Scan for the cell matching the given text and deliver its (X, Y) coordinate at center. 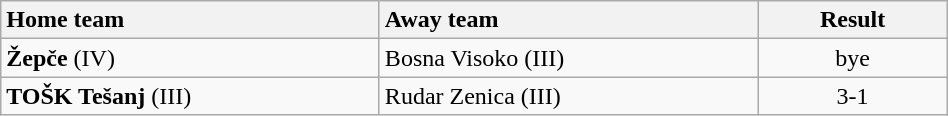
Result (852, 20)
Rudar Zenica (III) (568, 96)
Bosna Visoko (III) (568, 58)
Žepče (IV) (190, 58)
bye (852, 58)
3-1 (852, 96)
Home team (190, 20)
TOŠK Tešanj (III) (190, 96)
Away team (568, 20)
